Identify which cell holds the provided text, then report its (X, Y) central coordinate. 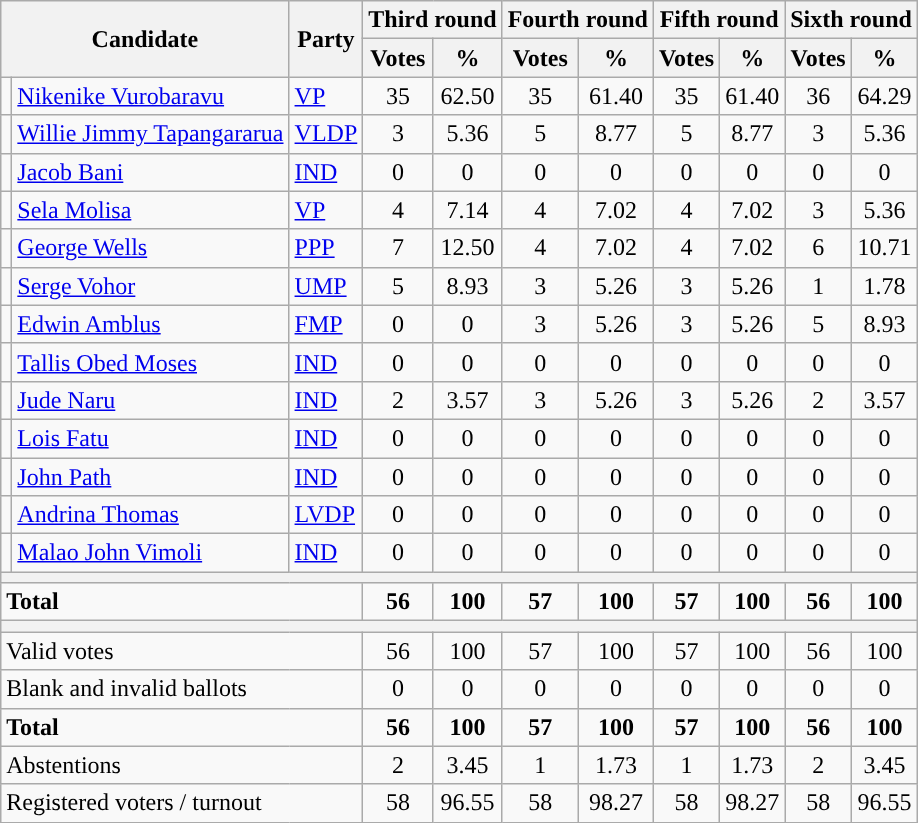
Serge Vohor (150, 286)
64.29 (885, 96)
Tallis Obed Moses (150, 362)
7.14 (468, 210)
Fourth round (578, 20)
Abstentions (182, 765)
Sixth round (852, 20)
LVDP (326, 515)
John Path (150, 477)
10.71 (885, 248)
Sela Molisa (150, 210)
Third round (432, 20)
Malao John Vimoli (150, 553)
Andrina Thomas (150, 515)
Valid votes (182, 651)
Registered voters / turnout (182, 803)
Candidate (145, 39)
Willie Jimmy Tapangararua (150, 134)
VLDP (326, 134)
Jude Naru (150, 400)
Fifth round (718, 20)
Lois Fatu (150, 438)
Party (326, 39)
Edwin Amblus (150, 324)
UMP (326, 286)
Jacob Bani (150, 172)
Blank and invalid ballots (182, 689)
12.50 (468, 248)
1.78 (885, 286)
Nikenike Vurobaravu (150, 96)
FMP (326, 324)
36 (818, 96)
62.50 (468, 96)
PPP (326, 248)
7 (398, 248)
George Wells (150, 248)
6 (818, 248)
